Identify which cell holds the provided text, then report its (X, Y) central coordinate. 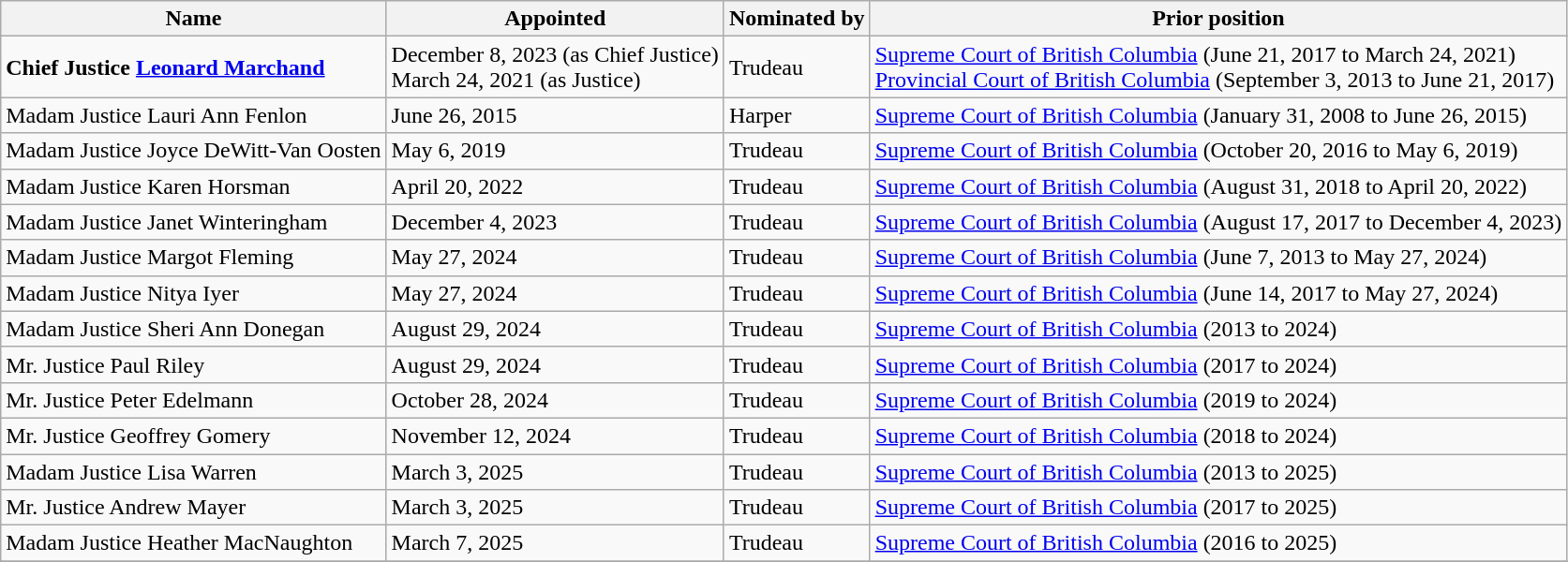
Madam Justice Lisa Warren (193, 471)
Supreme Court of British Columbia (2013 to 2025) (1218, 471)
October 28, 2024 (555, 400)
Harper (797, 115)
Prior position (1218, 19)
March 7, 2025 (555, 543)
December 8, 2023 (as Chief Justice) March 24, 2021 (as Justice) (555, 67)
December 4, 2023 (555, 222)
Mr. Justice Peter Edelmann (193, 400)
Supreme Court of British Columbia (August 17, 2017 to December 4, 2023) (1218, 222)
Mr. Justice Paul Riley (193, 364)
Appointed (555, 19)
Supreme Court of British Columbia (October 20, 2016 to May 6, 2019) (1218, 151)
Mr. Justice Geoffrey Gomery (193, 436)
Supreme Court of British Columbia (2016 to 2025) (1218, 543)
Supreme Court of British Columbia (2017 to 2025) (1218, 508)
June 26, 2015 (555, 115)
Supreme Court of British Columbia (June 14, 2017 to May 27, 2024) (1218, 293)
Madam Justice Joyce DeWitt-Van Oosten (193, 151)
April 20, 2022 (555, 186)
Name (193, 19)
Supreme Court of British Columbia (2013 to 2024) (1218, 329)
Madam Justice Karen Horsman (193, 186)
Supreme Court of British Columbia (June 21, 2017 to March 24, 2021) Provincial Court of British Columbia (September 3, 2013 to June 21, 2017) (1218, 67)
Supreme Court of British Columbia (2017 to 2024) (1218, 364)
Madam Justice Margot Fleming (193, 258)
November 12, 2024 (555, 436)
May 6, 2019 (555, 151)
Madam Justice Janet Winteringham (193, 222)
Supreme Court of British Columbia (August 31, 2018 to April 20, 2022) (1218, 186)
Supreme Court of British Columbia (2018 to 2024) (1218, 436)
Mr. Justice Andrew Mayer (193, 508)
Madam Justice Heather MacNaughton (193, 543)
Supreme Court of British Columbia (2019 to 2024) (1218, 400)
Nominated by (797, 19)
Supreme Court of British Columbia (January 31, 2008 to June 26, 2015) (1218, 115)
Chief Justice Leonard Marchand (193, 67)
Madam Justice Sheri Ann Donegan (193, 329)
Madam Justice Nitya Iyer (193, 293)
Supreme Court of British Columbia (June 7, 2013 to May 27, 2024) (1218, 258)
Madam Justice Lauri Ann Fenlon (193, 115)
